Identify which cell holds the provided text, then report its [X, Y] central coordinate. 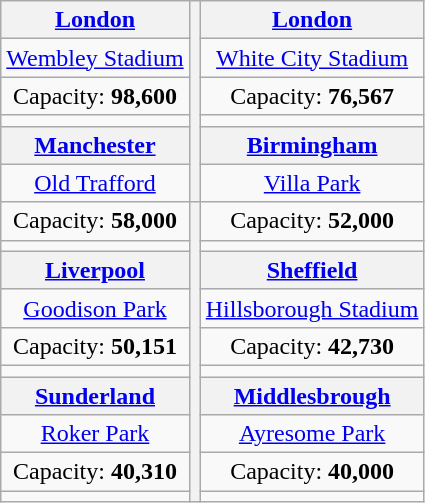
Liverpool [95, 270]
Goodison Park [95, 308]
Capacity: 52,000 [312, 221]
Capacity: 98,600 [95, 96]
Birmingham [312, 145]
Ayresome Park [312, 434]
Sunderland [95, 395]
Capacity: 58,000 [95, 221]
Roker Park [95, 434]
Capacity: 76,567 [312, 96]
Old Trafford [95, 183]
Villa Park [312, 183]
Capacity: 40,000 [312, 472]
Capacity: 50,151 [95, 346]
Capacity: 42,730 [312, 346]
Sheffield [312, 270]
White City Stadium [312, 58]
Manchester [95, 145]
Middlesbrough [312, 395]
Wembley Stadium [95, 58]
Hillsborough Stadium [312, 308]
Capacity: 40,310 [95, 472]
